Scan for the cell matching the given text and deliver its (x, y) coordinate at center. 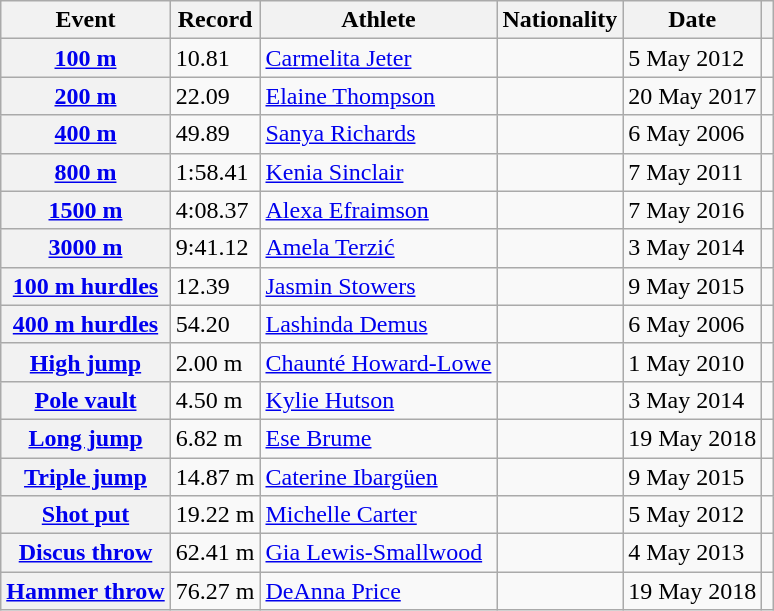
2.00 m (215, 362)
4.50 m (215, 400)
Triple jump (86, 477)
1:58.41 (215, 172)
Nationality (560, 20)
Kylie Hutson (378, 400)
9:41.12 (215, 248)
Event (86, 20)
Athlete (378, 20)
Pole vault (86, 400)
Gia Lewis-Smallwood (378, 553)
76.27 m (215, 591)
1500 m (86, 210)
DeAnna Price (378, 591)
4 May 2013 (692, 553)
20 May 2017 (692, 96)
Elaine Thompson (378, 96)
Sanya Richards (378, 134)
400 m hurdles (86, 324)
100 m hurdles (86, 286)
Michelle Carter (378, 515)
3000 m (86, 248)
Kenia Sinclair (378, 172)
Caterine Ibargüen (378, 477)
Long jump (86, 438)
6.82 m (215, 438)
19.22 m (215, 515)
800 m (86, 172)
Ese Brume (378, 438)
14.87 m (215, 477)
12.39 (215, 286)
62.41 m (215, 553)
Jasmin Stowers (378, 286)
7 May 2016 (692, 210)
Alexa Efraimson (378, 210)
Discus throw (86, 553)
Carmelita Jeter (378, 58)
Amela Terzić (378, 248)
54.20 (215, 324)
Chaunté Howard-Lowe (378, 362)
Hammer throw (86, 591)
Lashinda Demus (378, 324)
49.89 (215, 134)
Date (692, 20)
200 m (86, 96)
7 May 2011 (692, 172)
Record (215, 20)
22.09 (215, 96)
400 m (86, 134)
100 m (86, 58)
Shot put (86, 515)
High jump (86, 362)
4:08.37 (215, 210)
1 May 2010 (692, 362)
10.81 (215, 58)
